From the cell containing the given text, extract its center point as [X, Y] coordinate. 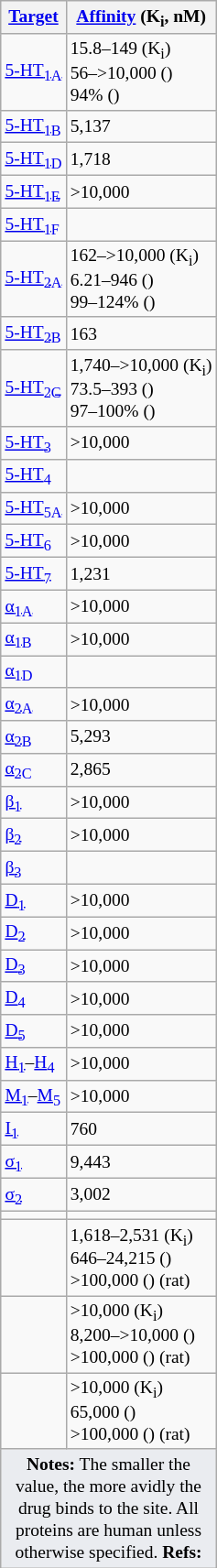
1,718 [141, 159]
α2C [33, 770]
α1B [33, 639]
D5 [33, 1031]
5-HT6 [33, 541]
5-HT2B [33, 333]
Target [33, 17]
5-HT2C [33, 388]
5-HT7 [33, 573]
2,865 [141, 770]
5-HT4 [33, 475]
D1 [33, 900]
Affinity (Ki, nM) [141, 17]
β2 [33, 835]
3,002 [141, 1194]
D2 [33, 933]
α2B [33, 737]
5,137 [141, 126]
α1A [33, 606]
β1 [33, 802]
M1–M5 [33, 1096]
5-HT2A [33, 279]
σ2 [33, 1194]
162–>10,000 (Ki)6.21–946 ()99–124% () [141, 279]
H1–H4 [33, 1064]
5,293 [141, 737]
15.8–149 (Ki)56–>10,000 ()94% () [141, 71]
D4 [33, 998]
760 [141, 1129]
>10,000 (Ki)65,000 ()>100,000 () (rat) [141, 1411]
D3 [33, 966]
5-HT1F [33, 224]
σ1 [33, 1162]
5-HT1A [33, 71]
>10,000 (Ki)8,200–>10,000 ()>100,000 () (rat) [141, 1334]
1,740–>10,000 (Ki)73.5–393 ()97–100% () [141, 388]
I1 [33, 1129]
5-HT3 [33, 443]
α2A [33, 704]
5-HT1E [33, 191]
5-HT5A [33, 508]
1,231 [141, 573]
5-HT1B [33, 126]
5-HT1D [33, 159]
163 [141, 333]
α1D [33, 672]
9,443 [141, 1162]
Notes: The smaller the value, the more avidly the drug binds to the site. All proteins are human unless otherwise specified. Refs: [108, 1508]
β3 [33, 868]
1,618–2,531 (Ki)646–24,215 ()>100,000 () (rat) [141, 1258]
